From the cell containing the given text, extract its center point as (X, Y) coordinate. 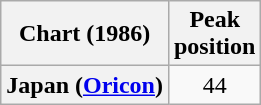
44 (214, 85)
Peakposition (214, 34)
Japan (Oricon) (85, 85)
Chart (1986) (85, 34)
